Locate the cell with the specified text and output its [x, y] center coordinate. 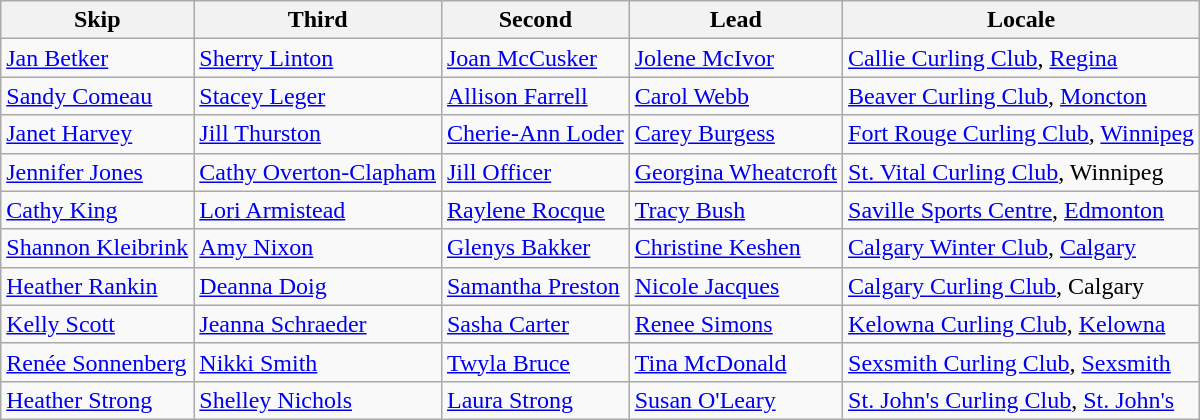
Susan O'Leary [736, 400]
Kelowna Curling Club, Kelowna [1022, 324]
Carey Burgess [736, 134]
Cathy Overton-Clapham [318, 172]
Calgary Winter Club, Calgary [1022, 248]
Georgina Wheatcroft [736, 172]
Sandy Comeau [98, 96]
Saville Sports Centre, Edmonton [1022, 210]
St. Vital Curling Club, Winnipeg [1022, 172]
Sexsmith Curling Club, Sexsmith [1022, 362]
St. John's Curling Club, St. John's [1022, 400]
Raylene Rocque [535, 210]
Beaver Curling Club, Moncton [1022, 96]
Nicole Jacques [736, 286]
Jill Thurston [318, 134]
Tracy Bush [736, 210]
Joan McCusker [535, 58]
Glenys Bakker [535, 248]
Shelley Nichols [318, 400]
Carol Webb [736, 96]
Callie Curling Club, Regina [1022, 58]
Locale [1022, 20]
Twyla Bruce [535, 362]
Stacey Leger [318, 96]
Second [535, 20]
Laura Strong [535, 400]
Samantha Preston [535, 286]
Renée Sonnenberg [98, 362]
Skip [98, 20]
Shannon Kleibrink [98, 248]
Christine Keshen [736, 248]
Lead [736, 20]
Heather Strong [98, 400]
Jill Officer [535, 172]
Jennifer Jones [98, 172]
Sasha Carter [535, 324]
Renee Simons [736, 324]
Deanna Doig [318, 286]
Jeanna Schraeder [318, 324]
Nikki Smith [318, 362]
Kelly Scott [98, 324]
Jan Betker [98, 58]
Cherie-Ann Loder [535, 134]
Cathy King [98, 210]
Fort Rouge Curling Club, Winnipeg [1022, 134]
Amy Nixon [318, 248]
Lori Armistead [318, 210]
Third [318, 20]
Heather Rankin [98, 286]
Allison Farrell [535, 96]
Janet Harvey [98, 134]
Tina McDonald [736, 362]
Calgary Curling Club, Calgary [1022, 286]
Sherry Linton [318, 58]
Jolene McIvor [736, 58]
